Find where the given text appears and provide that cell's center as (X, Y) coordinate. 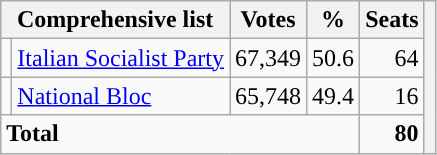
Italian Socialist Party (121, 58)
National Bloc (121, 96)
Comprehensive list (116, 20)
80 (392, 134)
Seats (392, 20)
Votes (268, 20)
65,748 (268, 96)
49.4 (334, 96)
Total (180, 134)
% (334, 20)
50.6 (334, 58)
16 (392, 96)
67,349 (268, 58)
64 (392, 58)
